Determine the (x, y) coordinate at the center of the cell enclosing the given text.  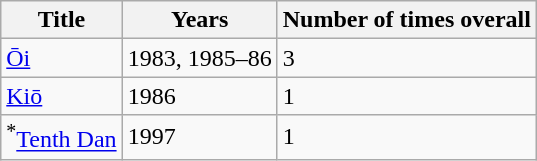
Kiō (62, 96)
*Tenth Dan (62, 138)
Ōi (62, 58)
1997 (200, 138)
Title (62, 20)
3 (406, 58)
1983, 1985–86 (200, 58)
Years (200, 20)
1986 (200, 96)
Number of times overall (406, 20)
